Extract the [x, y] coordinate from the center of the cell holding the provided text.  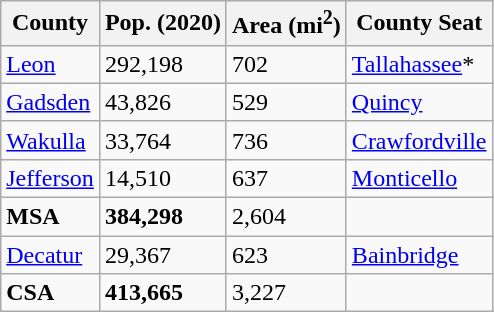
County Seat [419, 24]
413,665 [162, 293]
29,367 [162, 255]
Area (mi2) [286, 24]
Leon [50, 64]
702 [286, 64]
Quincy [419, 102]
MSA [50, 217]
Bainbridge [419, 255]
County [50, 24]
Jefferson [50, 178]
33,764 [162, 140]
384,298 [162, 217]
3,227 [286, 293]
Monticello [419, 178]
Wakulla [50, 140]
736 [286, 140]
Gadsden [50, 102]
14,510 [162, 178]
2,604 [286, 217]
Tallahassee* [419, 64]
529 [286, 102]
292,198 [162, 64]
623 [286, 255]
CSA [50, 293]
43,826 [162, 102]
Crawfordville [419, 140]
Decatur [50, 255]
637 [286, 178]
Pop. (2020) [162, 24]
